Return [x, y] of the center of cell containing provided text 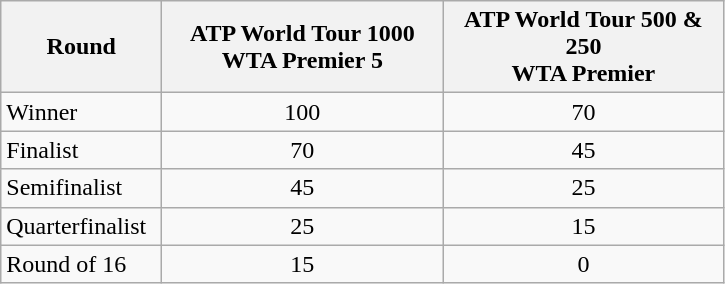
Semifinalist [82, 188]
Quarterfinalist [82, 226]
Finalist [82, 150]
0 [584, 264]
ATP World Tour 1000 WTA Premier 5 [302, 47]
Round [82, 47]
Round of 16 [82, 264]
100 [302, 112]
Winner [82, 112]
ATP World Tour 500 & 250 WTA Premier [584, 47]
